Provide the [X, Y] coordinate of the cell's center where the given text is located.  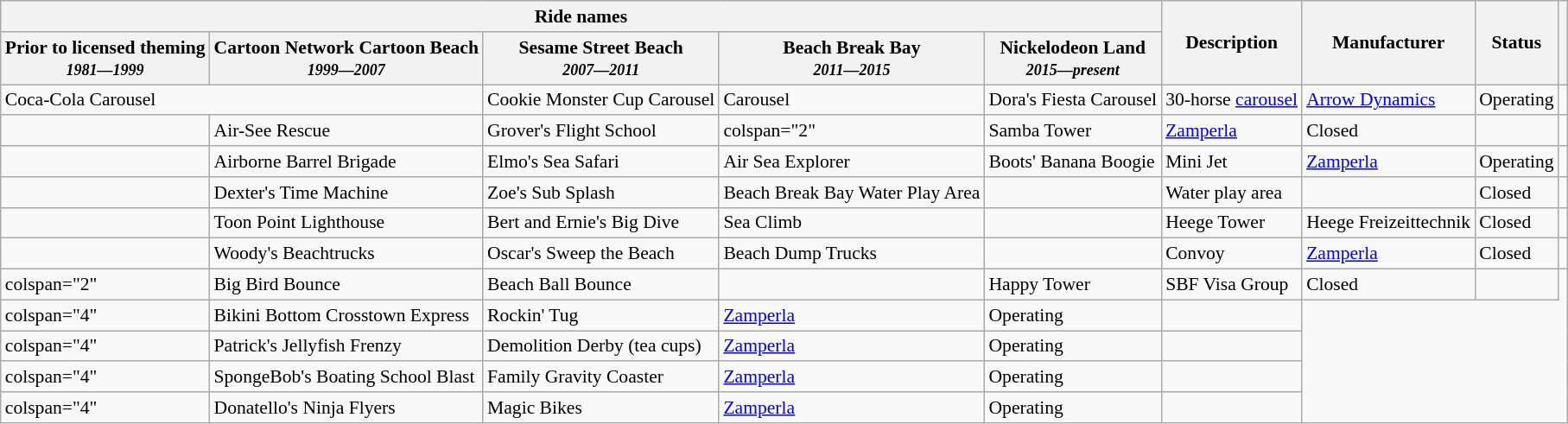
Airborne Barrel Brigade [346, 161]
SpongeBob's Boating School Blast [346, 377]
Nickelodeon Land 2015—present [1073, 59]
Prior to licensed theming1981—1999 [105, 59]
Status [1516, 43]
Description [1232, 43]
Air Sea Explorer [852, 161]
Beach Break Bay Water Play Area [852, 193]
Beach Ball Bounce [601, 285]
Woody's Beachtrucks [346, 254]
Coca-Cola Carousel [242, 100]
Beach Break Bay2011—2015 [852, 59]
Family Gravity Coaster [601, 377]
Happy Tower [1073, 285]
Cartoon Network Cartoon Beach1999—2007 [346, 59]
Boots' Banana Boogie [1073, 161]
Arrow Dynamics [1388, 100]
Toon Point Lighthouse [346, 223]
Sea Climb [852, 223]
Dora's Fiesta Carousel [1073, 100]
Heege Freizeittechnik [1388, 223]
Magic Bikes [601, 408]
Dexter's Time Machine [346, 193]
Air-See Rescue [346, 131]
Rockin' Tug [601, 315]
Carousel [852, 100]
Convoy [1232, 254]
Grover's Flight School [601, 131]
Manufacturer [1388, 43]
Zoe's Sub Splash [601, 193]
Oscar's Sweep the Beach [601, 254]
Bert and Ernie's Big Dive [601, 223]
Elmo's Sea Safari [601, 161]
Mini Jet [1232, 161]
Patrick's Jellyfish Frenzy [346, 346]
Sesame Street Beach2007—2011 [601, 59]
Demolition Derby (tea cups) [601, 346]
30-horse carousel [1232, 100]
Bikini Bottom Crosstown Express [346, 315]
Water play area [1232, 193]
Samba Tower [1073, 131]
Cookie Monster Cup Carousel [601, 100]
SBF Visa Group [1232, 285]
Heege Tower [1232, 223]
Donatello's Ninja Flyers [346, 408]
Ride names [581, 16]
Beach Dump Trucks [852, 254]
Big Bird Bounce [346, 285]
